Extract the [X, Y] coordinate from the center of the cell holding the provided text.  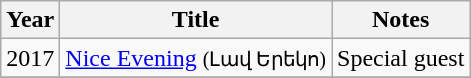
Notes [401, 20]
Year [30, 20]
Special guest [401, 58]
Title [196, 20]
2017 [30, 58]
Nice Evening (Լավ Երեկո) [196, 58]
